Provide the [X, Y] coordinate of the cell's center where the given text is located.  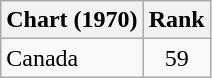
Chart (1970) [72, 20]
Canada [72, 58]
59 [176, 58]
Rank [176, 20]
